Identify which cell holds the provided text, then report its [X, Y] central coordinate. 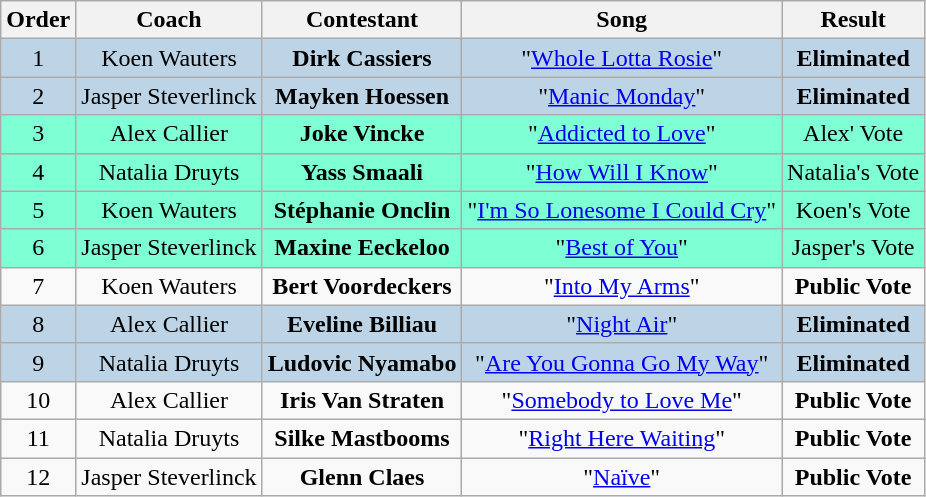
Contestant [362, 20]
12 [38, 477]
4 [38, 172]
"Whole Lotta Rosie" [622, 58]
5 [38, 210]
"Night Air" [622, 324]
Yass Smaali [362, 172]
Mayken Hoessen [362, 96]
"Into My Arms" [622, 286]
Joke Vincke [362, 134]
"Manic Monday" [622, 96]
Maxine Eeckeloo [362, 248]
Iris Van Straten [362, 400]
Dirk Cassiers [362, 58]
Coach [169, 20]
Bert Voordeckers [362, 286]
Order [38, 20]
"Naïve" [622, 477]
"Right Here Waiting" [622, 438]
10 [38, 400]
2 [38, 96]
Eveline Billiau [362, 324]
Ludovic Nyamabo [362, 362]
Glenn Claes [362, 477]
"Are You Gonna Go My Way" [622, 362]
"I'm So Lonesome I Could Cry" [622, 210]
Stéphanie Onclin [362, 210]
Jasper's Vote [854, 248]
Alex' Vote [854, 134]
Song [622, 20]
"How Will I Know" [622, 172]
8 [38, 324]
Natalia's Vote [854, 172]
Silke Mastbooms [362, 438]
6 [38, 248]
3 [38, 134]
11 [38, 438]
"Addicted to Love" [622, 134]
7 [38, 286]
"Somebody to Love Me" [622, 400]
1 [38, 58]
Result [854, 20]
"Best of You" [622, 248]
9 [38, 362]
Koen's Vote [854, 210]
